Determine the (x, y) coordinate at the center of the cell enclosing the given text.  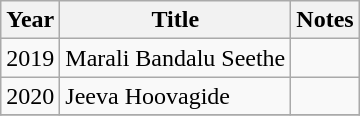
2019 (30, 58)
Jeeva Hoovagide (176, 96)
Year (30, 20)
Notes (325, 20)
Marali Bandalu Seethe (176, 58)
Title (176, 20)
2020 (30, 96)
